Search for the cell housing the specified text and yield its [X, Y] center coordinate. 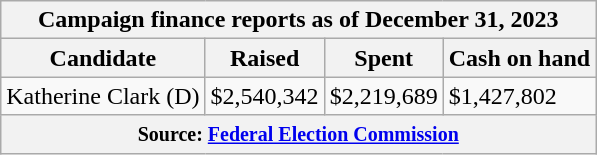
Candidate [103, 58]
$2,219,689 [384, 96]
Source: Federal Election Commission [298, 134]
Cash on hand [519, 58]
$2,540,342 [264, 96]
$1,427,802 [519, 96]
Raised [264, 58]
Campaign finance reports as of December 31, 2023 [298, 20]
Spent [384, 58]
Katherine Clark (D) [103, 96]
